Find where the given text appears and provide that cell's center as [X, Y] coordinate. 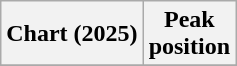
Chart (2025) [72, 34]
Peakposition [189, 34]
